Identify which cell holds the provided text, then report its [x, y] central coordinate. 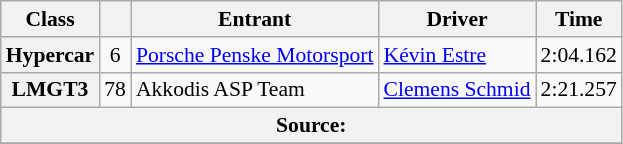
78 [115, 90]
Clemens Schmid [456, 90]
Kévin Estre [456, 55]
LMGT3 [50, 90]
Entrant [255, 19]
Time [579, 19]
Porsche Penske Motorsport [255, 55]
Akkodis ASP Team [255, 90]
Driver [456, 19]
2:04.162 [579, 55]
2:21.257 [579, 90]
Hypercar [50, 55]
Class [50, 19]
Source: [312, 126]
6 [115, 55]
